Identify which cell holds the provided text, then report its [X, Y] central coordinate. 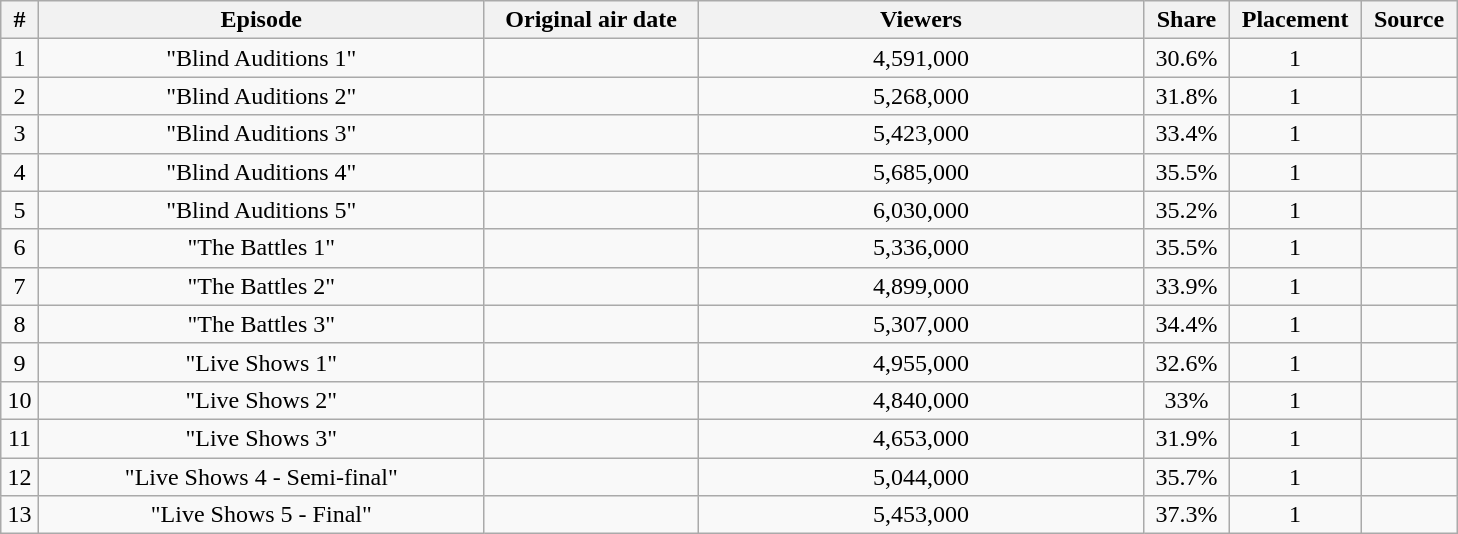
"Blind Auditions 4" [261, 172]
6 [20, 248]
"Live Shows 2" [261, 400]
5,423,000 [921, 134]
33.9% [1186, 286]
Viewers [921, 20]
"Blind Auditions 3" [261, 134]
Placement [1295, 20]
4,653,000 [921, 438]
9 [20, 362]
5,336,000 [921, 248]
33.4% [1186, 134]
# [20, 20]
33% [1186, 400]
"Blind Auditions 1" [261, 58]
Share [1186, 20]
"Live Shows 1" [261, 362]
4,591,000 [921, 58]
"Blind Auditions 5" [261, 210]
32.6% [1186, 362]
5 [20, 210]
8 [20, 324]
31.9% [1186, 438]
6,030,000 [921, 210]
4,899,000 [921, 286]
5,453,000 [921, 515]
37.3% [1186, 515]
11 [20, 438]
"The Battles 1" [261, 248]
35.2% [1186, 210]
Original air date [591, 20]
"The Battles 3" [261, 324]
30.6% [1186, 58]
31.8% [1186, 96]
5,685,000 [921, 172]
"The Battles 2" [261, 286]
12 [20, 477]
4,840,000 [921, 400]
10 [20, 400]
5,044,000 [921, 477]
"Live Shows 4 - Semi-final" [261, 477]
35.7% [1186, 477]
"Live Shows 3" [261, 438]
2 [20, 96]
3 [20, 134]
7 [20, 286]
Episode [261, 20]
5,307,000 [921, 324]
13 [20, 515]
5,268,000 [921, 96]
Source [1409, 20]
4,955,000 [921, 362]
34.4% [1186, 324]
"Live Shows 5 - Final" [261, 515]
"Blind Auditions 2" [261, 96]
4 [20, 172]
